Locate the cell with the specified text and output its (X, Y) center coordinate. 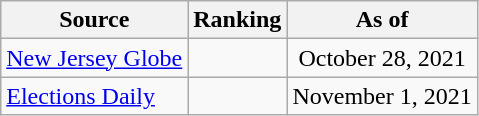
Ranking (238, 20)
Source (94, 20)
New Jersey Globe (94, 58)
As of (382, 20)
October 28, 2021 (382, 58)
Elections Daily (94, 96)
November 1, 2021 (382, 96)
